Detect which cell encompasses the target text, then output its [X, Y] center coordinate. 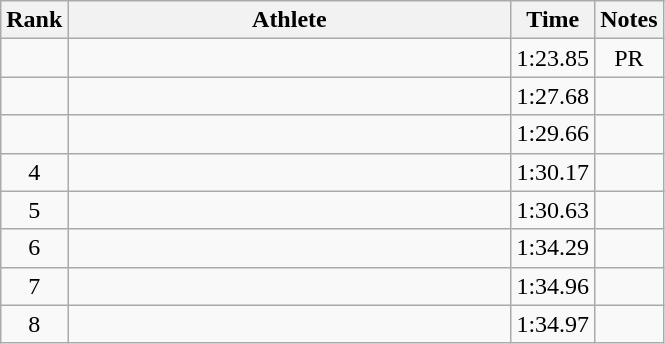
Rank [34, 20]
6 [34, 248]
1:30.17 [553, 172]
Notes [629, 20]
5 [34, 210]
1:34.29 [553, 248]
1:34.97 [553, 324]
8 [34, 324]
Time [553, 20]
1:29.66 [553, 134]
PR [629, 58]
1:34.96 [553, 286]
4 [34, 172]
1:30.63 [553, 210]
1:23.85 [553, 58]
1:27.68 [553, 96]
7 [34, 286]
Athlete [290, 20]
